Identify which cell holds the provided text, then report its [x, y] central coordinate. 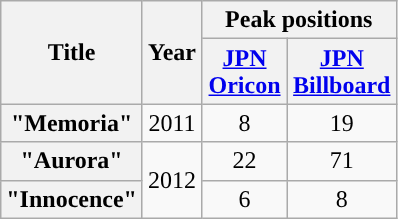
"Aurora" [72, 161]
Peak positions [299, 20]
19 [342, 123]
Year [172, 52]
JPNBillboard [342, 72]
6 [245, 199]
2011 [172, 123]
2012 [172, 180]
71 [342, 161]
"Memoria" [72, 123]
JPNOricon [245, 72]
22 [245, 161]
Title [72, 52]
"Innocence" [72, 199]
